Determine the (X, Y) coordinate at the center of the cell enclosing the given text.  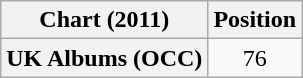
Chart (2011) (104, 20)
Position (255, 20)
76 (255, 58)
UK Albums (OCC) (104, 58)
